Search for the cell housing the specified text and yield its [X, Y] center coordinate. 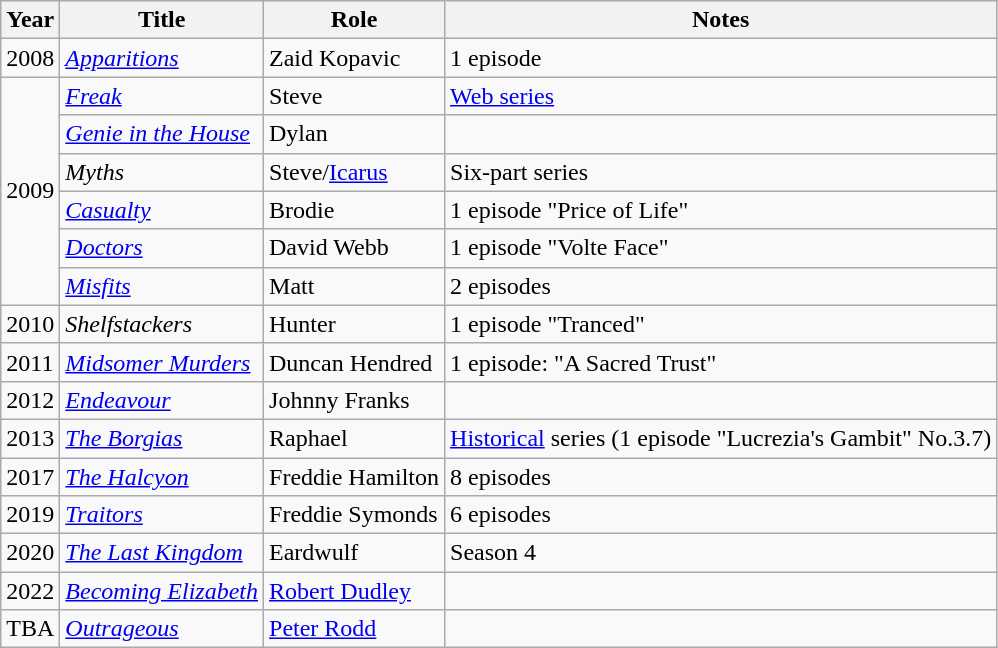
Dylan [354, 134]
1 episode "Volte Face" [721, 248]
Role [354, 20]
2017 [30, 477]
Brodie [354, 210]
Hunter [354, 324]
2009 [30, 191]
Zaid Kopavic [354, 58]
Historical series (1 episode "Lucrezia's Gambit" No.3.7) [721, 438]
The Borgias [162, 438]
Steve/Icarus [354, 172]
Year [30, 20]
Title [162, 20]
Midsomer Murders [162, 362]
Freak [162, 96]
1 episode "Price of Life" [721, 210]
Duncan Hendred [354, 362]
Myths [162, 172]
Freddie Symonds [354, 515]
Apparitions [162, 58]
2020 [30, 553]
Web series [721, 96]
Eardwulf [354, 553]
Shelfstackers [162, 324]
Six-part series [721, 172]
2 episodes [721, 286]
Traitors [162, 515]
Robert Dudley [354, 591]
2012 [30, 400]
Outrageous [162, 629]
TBA [30, 629]
Freddie Hamilton [354, 477]
2010 [30, 324]
Notes [721, 20]
The Last Kingdom [162, 553]
Season 4 [721, 553]
6 episodes [721, 515]
Casualty [162, 210]
Becoming Elizabeth [162, 591]
Raphael [354, 438]
Misfits [162, 286]
Matt [354, 286]
Endeavour [162, 400]
2022 [30, 591]
Johnny Franks [354, 400]
Doctors [162, 248]
2011 [30, 362]
The Halcyon [162, 477]
Genie in the House [162, 134]
1 episode "Tranced" [721, 324]
1 episode [721, 58]
Peter Rodd [354, 629]
2008 [30, 58]
2013 [30, 438]
Steve [354, 96]
2019 [30, 515]
David Webb [354, 248]
8 episodes [721, 477]
1 episode: "A Sacred Trust" [721, 362]
